Extract the (x, y) coordinate from the center of the cell holding the provided text.  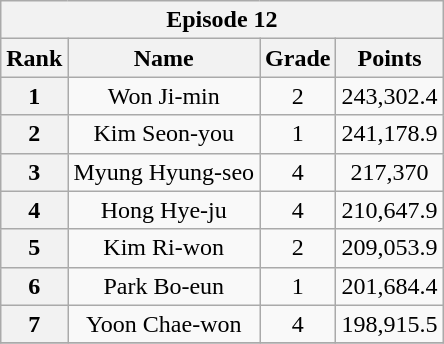
6 (34, 286)
Yoon Chae-won (164, 324)
Won Ji-min (164, 96)
Rank (34, 58)
210,647.9 (390, 210)
201,684.4 (390, 286)
5 (34, 248)
217,370 (390, 172)
241,178.9 (390, 134)
Name (164, 58)
Hong Hye-ju (164, 210)
Myung Hyung-seo (164, 172)
Park Bo-eun (164, 286)
7 (34, 324)
198,915.5 (390, 324)
Kim Seon-you (164, 134)
Episode 12 (222, 20)
Kim Ri-won (164, 248)
Grade (298, 58)
Points (390, 58)
243,302.4 (390, 96)
3 (34, 172)
209,053.9 (390, 248)
